Provide the [X, Y] coordinate of the cell's center where the given text is located.  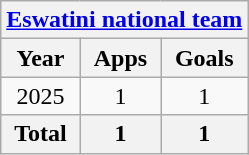
Goals [204, 58]
Total [40, 134]
Year [40, 58]
2025 [40, 96]
Apps [120, 58]
Eswatini national team [124, 20]
